Identify which cell holds the provided text, then report its [x, y] central coordinate. 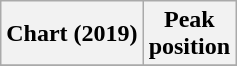
Peakposition [189, 34]
Chart (2019) [72, 34]
